Capture the cell that displays the provided text and extract its (X, Y) central coordinate. 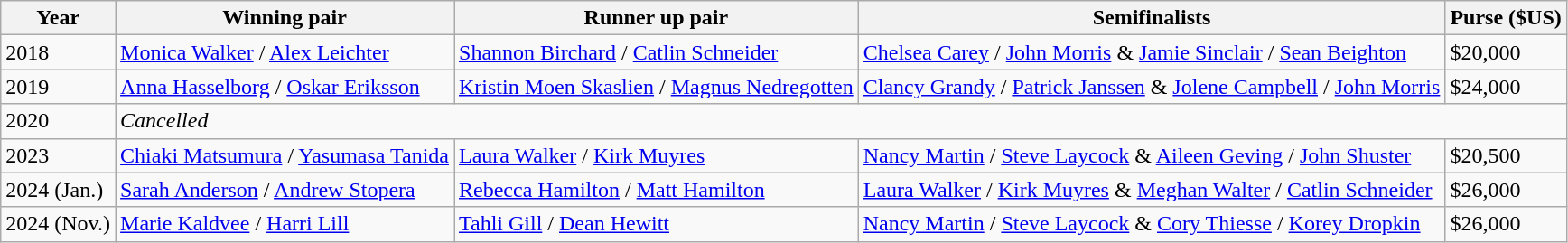
Cancelled (842, 121)
Rebecca Hamilton / Matt Hamilton (656, 190)
Kristin Moen Skaslien / Magnus Nedregotten (656, 87)
Monica Walker / Alex Leichter (285, 52)
Winning pair (285, 18)
2024 (Jan.) (58, 190)
Shannon Birchard / Catlin Schneider (656, 52)
Chelsea Carey / John Morris & Jamie Sinclair / Sean Beighton (1152, 52)
2019 (58, 87)
Nancy Martin / Steve Laycock & Aileen Geving / John Shuster (1152, 155)
$20,000 (1506, 52)
$20,500 (1506, 155)
Sarah Anderson / Andrew Stopera (285, 190)
Chiaki Matsumura / Yasumasa Tanida (285, 155)
Purse ($US) (1506, 18)
Laura Walker / Kirk Muyres (656, 155)
Year (58, 18)
Tahli Gill / Dean Hewitt (656, 224)
Nancy Martin / Steve Laycock & Cory Thiesse / Korey Dropkin (1152, 224)
Clancy Grandy / Patrick Janssen & Jolene Campbell / John Morris (1152, 87)
Anna Hasselborg / Oskar Eriksson (285, 87)
$24,000 (1506, 87)
2020 (58, 121)
Runner up pair (656, 18)
Semifinalists (1152, 18)
2024 (Nov.) (58, 224)
2018 (58, 52)
Laura Walker / Kirk Muyres & Meghan Walter / Catlin Schneider (1152, 190)
Marie Kaldvee / Harri Lill (285, 224)
2023 (58, 155)
